Provide the [X, Y] coordinate of the cell's center where the given text is located.  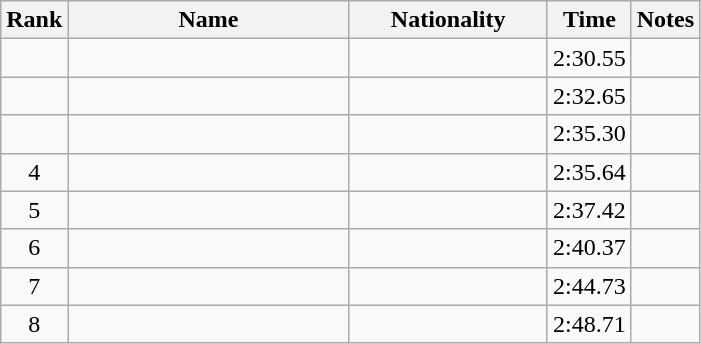
7 [34, 286]
Rank [34, 20]
2:37.42 [589, 210]
2:32.65 [589, 96]
Notes [665, 20]
2:35.64 [589, 172]
6 [34, 248]
8 [34, 324]
Name [208, 20]
5 [34, 210]
4 [34, 172]
2:44.73 [589, 286]
Time [589, 20]
Nationality [448, 20]
2:48.71 [589, 324]
2:30.55 [589, 58]
2:35.30 [589, 134]
2:40.37 [589, 248]
